Extract the [x, y] coordinate from the center of the cell holding the provided text.  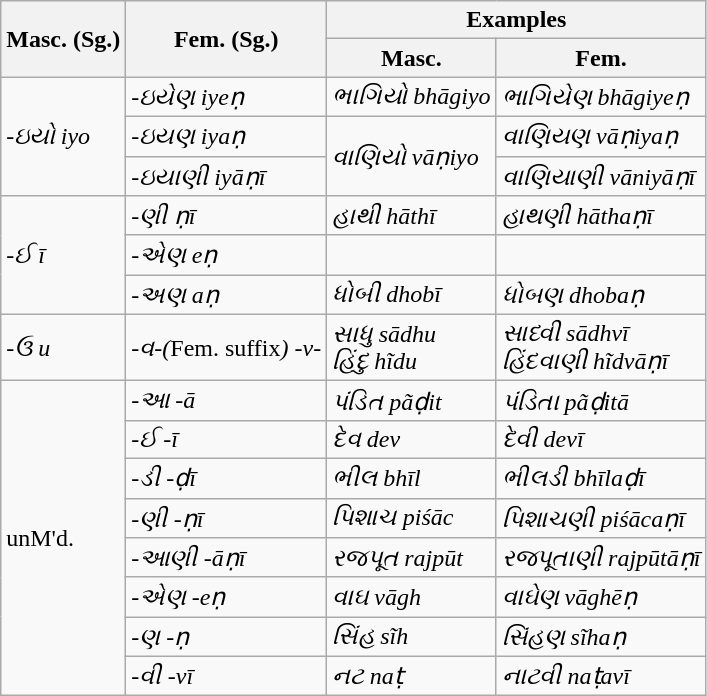
-ઉ u [64, 348]
ભાગિયેણ bhāgiyeṇ [601, 97]
પંડિતા pãḍitā [601, 401]
-આણી -āṇī [226, 558]
-ઇયેણ iyeṇ [226, 97]
-ઇયણ iyaṇ [226, 136]
-એણ eṇ [226, 255]
-ણી -ṇī [226, 518]
-ઈ ī [64, 256]
ભીલડી bhīlaḍī [601, 478]
Fem. [601, 58]
Examples [516, 20]
વાઘેણ vāghēṇ [601, 597]
સાધ્વી sādhvīહિંદવાણી hĩdvāṇī [601, 348]
ધોબણ dhobaṇ [601, 295]
પિશાચ piśāc [412, 518]
-વી -vī [226, 676]
હાથણી hāthaṇī [601, 216]
-આ -ā [226, 401]
સિંહણ sĩhaṇ [601, 637]
સિંહ sĩh [412, 637]
Masc. (Sg.) [64, 39]
-ઈ -ī [226, 439]
-ઇયો iyo [64, 136]
-ડી -ḍī [226, 478]
-ણ -ṇ [226, 637]
Masc. [412, 58]
દેવ dev [412, 439]
દેવી devī [601, 439]
વાણિયાણી vāniyāṇī [601, 176]
ભીલ bhīl [412, 478]
વાઘ vāgh [412, 597]
-ઇયાણી iyāṇī [226, 176]
Fem. (Sg.) [226, 39]
-ણી ṇī [226, 216]
પંડિત pãḍit [412, 401]
વાણિયણ vāṇiyaṇ [601, 136]
વાણિયો vāṇiyo [412, 156]
નટ naṭ [412, 676]
નાટવી naṭavī [601, 676]
-વ-(Fem. suffix) -v- [226, 348]
ધોબી dhobī [412, 295]
unM'd. [64, 538]
-અણ aṇ [226, 295]
-એણ -eṇ [226, 597]
રજપૂત rajpūt [412, 558]
પિશાચણી piśācaṇī [601, 518]
ભાગિયો bhāgiyo [412, 97]
સાધુ sādhuહિંદુ hĩdu [412, 348]
રજપૂતાણી rajpūtāṇī [601, 558]
હાથી hāthī [412, 216]
